Extract the (X, Y) coordinate from the center of the cell holding the provided text.  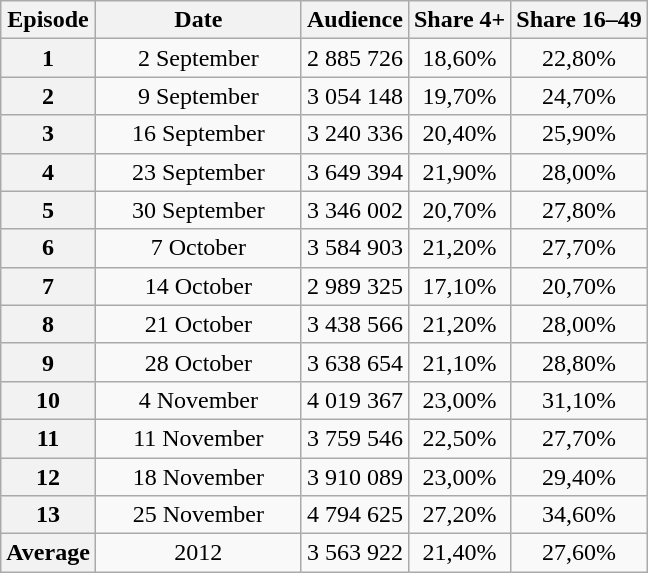
3 563 922 (354, 553)
7 (48, 286)
3 054 148 (354, 96)
Average (48, 553)
5 (48, 210)
1 (48, 58)
25 November (198, 515)
22,80% (580, 58)
22,50% (459, 438)
18,60% (459, 58)
Audience (354, 20)
27,20% (459, 515)
4 November (198, 400)
7 October (198, 248)
8 (48, 324)
29,40% (580, 477)
23 September (198, 172)
3 910 089 (354, 477)
28 October (198, 362)
2 885 726 (354, 58)
14 October (198, 286)
28,80% (580, 362)
2 (48, 96)
30 September (198, 210)
3 (48, 134)
3 346 002 (354, 210)
20,40% (459, 134)
3 438 566 (354, 324)
Episode (48, 20)
Share 16–49 (580, 20)
Date (198, 20)
2 September (198, 58)
27,60% (580, 553)
3 240 336 (354, 134)
4 019 367 (354, 400)
9 September (198, 96)
13 (48, 515)
3 759 546 (354, 438)
Share 4+ (459, 20)
21,90% (459, 172)
3 649 394 (354, 172)
11 November (198, 438)
11 (48, 438)
27,80% (580, 210)
21,40% (459, 553)
3 638 654 (354, 362)
18 November (198, 477)
3 584 903 (354, 248)
9 (48, 362)
34,60% (580, 515)
17,10% (459, 286)
6 (48, 248)
2012 (198, 553)
24,70% (580, 96)
4 794 625 (354, 515)
31,10% (580, 400)
16 September (198, 134)
2 989 325 (354, 286)
19,70% (459, 96)
21 October (198, 324)
10 (48, 400)
4 (48, 172)
21,10% (459, 362)
25,90% (580, 134)
12 (48, 477)
